Identify which cell holds the provided text, then report its (X, Y) central coordinate. 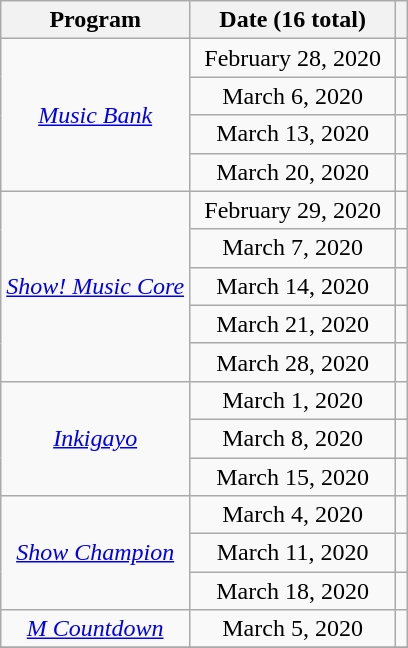
March 8, 2020 (293, 438)
March 11, 2020 (293, 553)
March 28, 2020 (293, 362)
March 4, 2020 (293, 515)
February 28, 2020 (293, 58)
March 13, 2020 (293, 134)
March 15, 2020 (293, 477)
Show! Music Core (96, 286)
March 21, 2020 (293, 324)
Date (16 total) (293, 20)
Music Bank (96, 115)
March 20, 2020 (293, 172)
March 1, 2020 (293, 400)
February 29, 2020 (293, 210)
March 14, 2020 (293, 286)
March 6, 2020 (293, 96)
M Countdown (96, 629)
Show Champion (96, 553)
March 18, 2020 (293, 591)
March 7, 2020 (293, 248)
Inkigayo (96, 438)
March 5, 2020 (293, 629)
Program (96, 20)
